Determine the (x, y) coordinate at the center of the cell enclosing the given text.  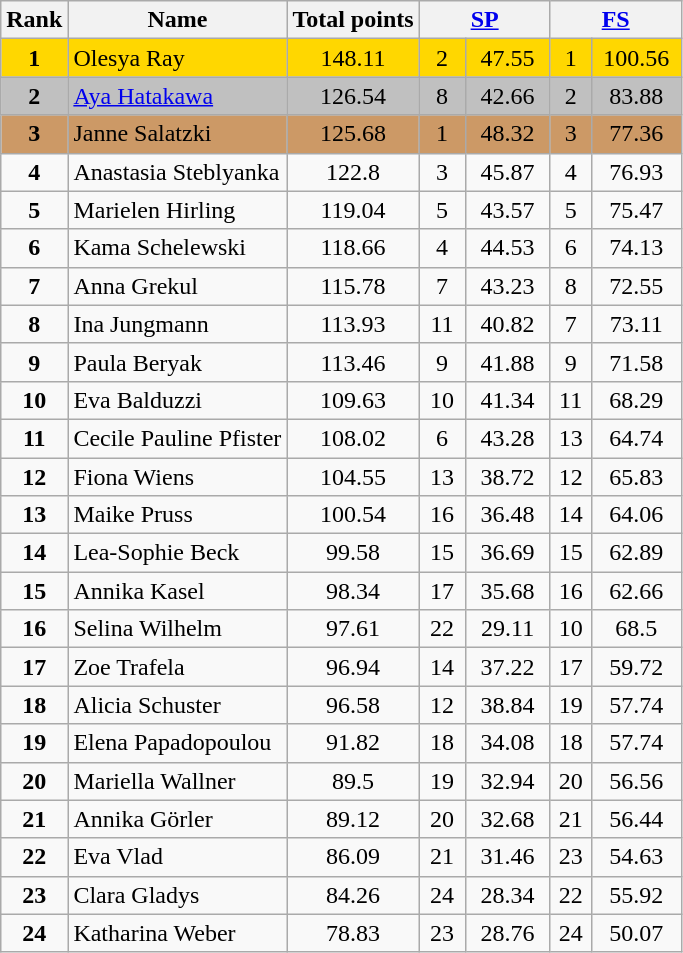
109.63 (353, 400)
41.88 (508, 362)
40.82 (508, 324)
56.56 (636, 781)
89.12 (353, 819)
34.08 (508, 743)
Cecile Pauline Pfister (178, 438)
Paula Beryak (178, 362)
83.88 (636, 96)
Clara Gladys (178, 895)
Selina Wilhelm (178, 629)
43.28 (508, 438)
86.09 (353, 857)
Olesya Ray (178, 58)
32.94 (508, 781)
113.46 (353, 362)
64.06 (636, 515)
122.8 (353, 172)
Katharina Weber (178, 933)
31.46 (508, 857)
76.93 (636, 172)
Mariella Wallner (178, 781)
54.63 (636, 857)
Lea-Sophie Beck (178, 553)
29.11 (508, 629)
Janne Salatzki (178, 134)
38.84 (508, 705)
77.36 (636, 134)
Aya Hatakawa (178, 96)
55.92 (636, 895)
35.68 (508, 591)
89.5 (353, 781)
Anastasia Steblyanka (178, 172)
74.13 (636, 248)
91.82 (353, 743)
42.66 (508, 96)
Zoe Trafela (178, 667)
118.66 (353, 248)
65.83 (636, 477)
100.54 (353, 515)
148.11 (353, 58)
36.48 (508, 515)
Rank (34, 20)
62.66 (636, 591)
59.72 (636, 667)
98.34 (353, 591)
62.89 (636, 553)
43.57 (508, 210)
100.56 (636, 58)
75.47 (636, 210)
97.61 (353, 629)
45.87 (508, 172)
Annika Görler (178, 819)
119.04 (353, 210)
Annika Kasel (178, 591)
41.34 (508, 400)
104.55 (353, 477)
113.93 (353, 324)
Anna Grekul (178, 286)
36.69 (508, 553)
Ina Jungmann (178, 324)
47.55 (508, 58)
Elena Papadopoulou (178, 743)
Eva Balduzzi (178, 400)
68.5 (636, 629)
56.44 (636, 819)
28.34 (508, 895)
Kama Schelewski (178, 248)
115.78 (353, 286)
73.11 (636, 324)
126.54 (353, 96)
Fiona Wiens (178, 477)
71.58 (636, 362)
32.68 (508, 819)
Total points (353, 20)
Name (178, 20)
72.55 (636, 286)
48.32 (508, 134)
SP (484, 20)
68.29 (636, 400)
FS (616, 20)
96.94 (353, 667)
38.72 (508, 477)
84.26 (353, 895)
50.07 (636, 933)
64.74 (636, 438)
28.76 (508, 933)
44.53 (508, 248)
125.68 (353, 134)
Eva Vlad (178, 857)
Marielen Hirling (178, 210)
108.02 (353, 438)
43.23 (508, 286)
99.58 (353, 553)
78.83 (353, 933)
Alicia Schuster (178, 705)
37.22 (508, 667)
96.58 (353, 705)
Maike Pruss (178, 515)
